Provide the (X, Y) coordinate of the cell's center where the given text is located.  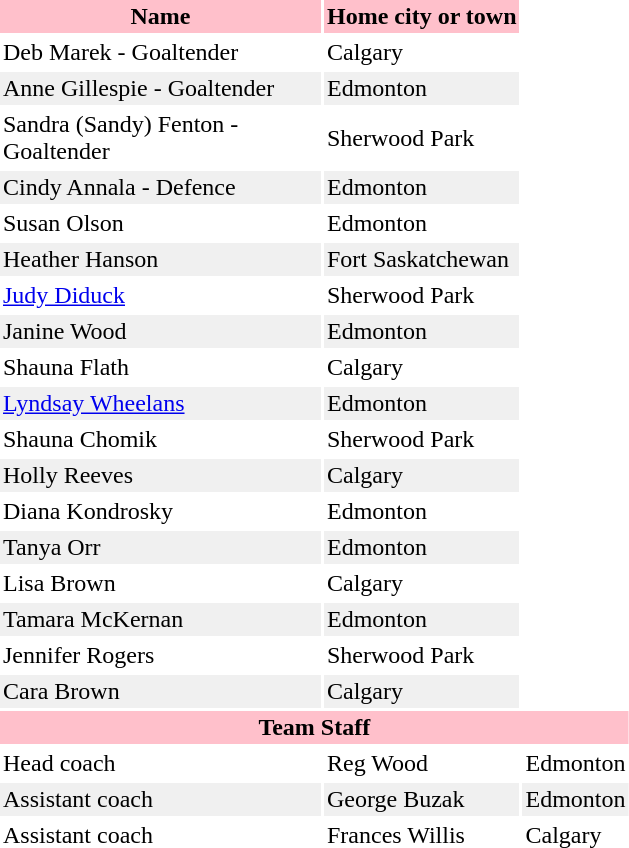
Cindy Annala - Defence (160, 188)
Deb Marek - Goaltender (160, 52)
Tanya Orr (160, 548)
Judy Diduck (160, 296)
Sandra (Sandy) Fenton - Goaltender (160, 138)
Fort Saskatchewan (422, 260)
Lyndsay Wheelans (160, 404)
Team Staff (314, 728)
Shauna Flath (160, 368)
Heather Hanson (160, 260)
Holly Reeves (160, 476)
Shauna Chomik (160, 440)
Reg Wood (422, 764)
Name (160, 16)
Lisa Brown (160, 584)
Janine Wood (160, 332)
Head coach (160, 764)
Jennifer Rogers (160, 656)
Home city or town (422, 16)
Assistant coach (160, 800)
Diana Kondrosky (160, 512)
George Buzak (422, 800)
Anne Gillespie - Goaltender (160, 88)
Tamara McKernan (160, 620)
Cara Brown (160, 692)
Susan Olson (160, 224)
